Scan for the cell matching the given text and deliver its [X, Y] coordinate at center. 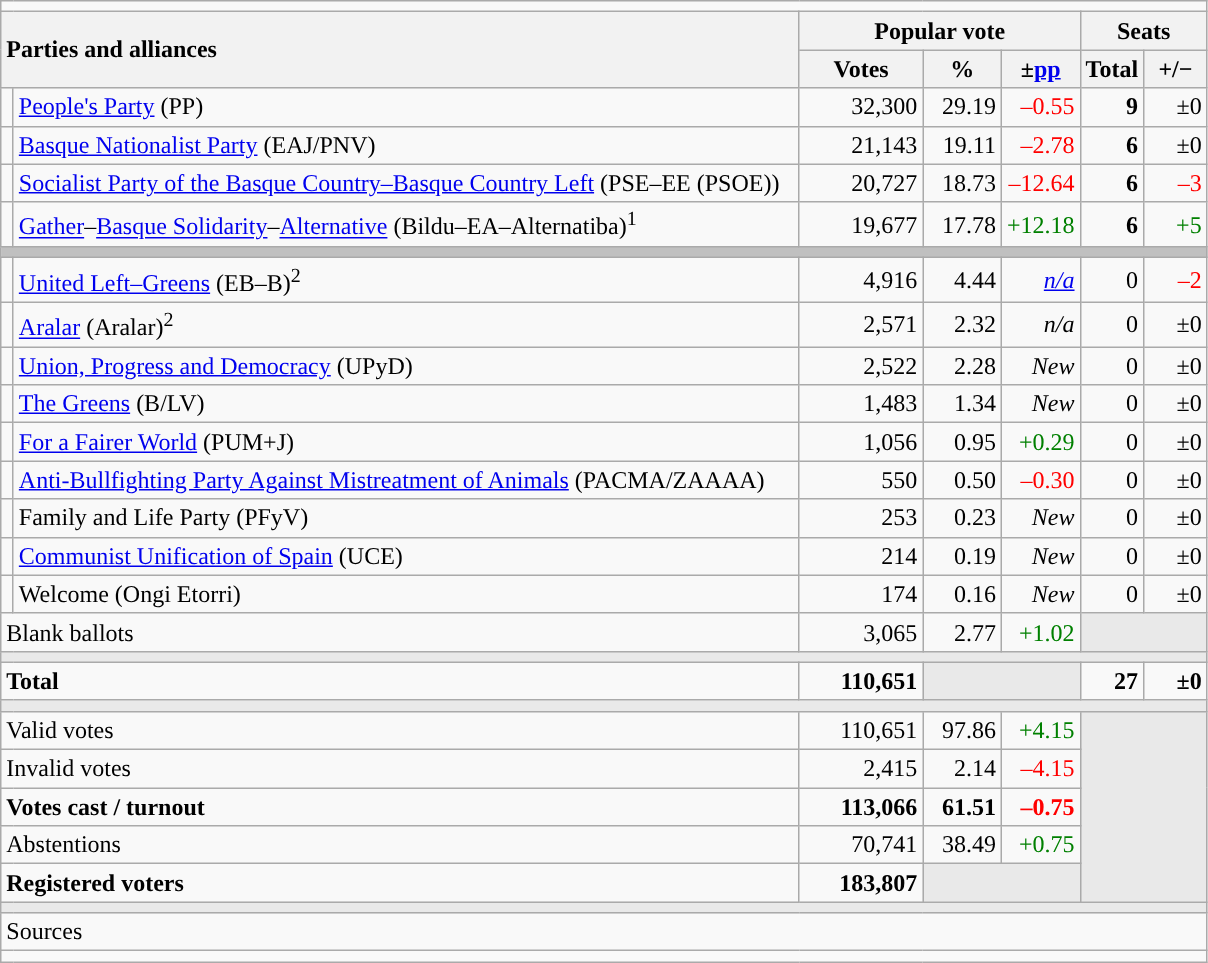
Welcome (Ongi Etorri) [406, 594]
550 [861, 480]
Abstentions [400, 845]
±pp [1040, 69]
18.73 [962, 183]
38.49 [962, 845]
Basque Nationalist Party (EAJ/PNV) [406, 145]
+4.15 [1040, 731]
Family and Life Party (PFyV) [406, 518]
The Greens (B/LV) [406, 404]
+0.75 [1040, 845]
21,143 [861, 145]
For a Fairer World (PUM+J) [406, 442]
+1.02 [1040, 632]
0.50 [962, 480]
29.19 [962, 107]
–0.30 [1040, 480]
Union, Progress and Democracy (UPyD) [406, 366]
–4.15 [1040, 769]
Votes cast / turnout [400, 807]
Communist Unification of Spain (UCE) [406, 556]
2,571 [861, 324]
3,065 [861, 632]
1,056 [861, 442]
0.95 [962, 442]
32,300 [861, 107]
27 [1112, 681]
United Left–Greens (EB–B)2 [406, 280]
Seats [1144, 31]
Anti-Bullfighting Party Against Mistreatment of Animals (PACMA/ZAAAA) [406, 480]
Valid votes [400, 731]
0.16 [962, 594]
+5 [1176, 224]
2.77 [962, 632]
0.19 [962, 556]
Blank ballots [400, 632]
–3 [1176, 183]
+12.18 [1040, 224]
2.28 [962, 366]
19.11 [962, 145]
Popular vote [940, 31]
–0.75 [1040, 807]
0.23 [962, 518]
20,727 [861, 183]
Aralar (Aralar)2 [406, 324]
253 [861, 518]
–2.78 [1040, 145]
1,483 [861, 404]
–0.55 [1040, 107]
Votes [861, 69]
17.78 [962, 224]
9 [1112, 107]
+0.29 [1040, 442]
19,677 [861, 224]
113,066 [861, 807]
–2 [1176, 280]
% [962, 69]
2.32 [962, 324]
1.34 [962, 404]
Registered voters [400, 883]
2.14 [962, 769]
Invalid votes [400, 769]
People's Party (PP) [406, 107]
+/− [1176, 69]
183,807 [861, 883]
61.51 [962, 807]
4,916 [861, 280]
70,741 [861, 845]
214 [861, 556]
4.44 [962, 280]
97.86 [962, 731]
Socialist Party of the Basque Country–Basque Country Left (PSE–EE (PSOE)) [406, 183]
Parties and alliances [400, 50]
–12.64 [1040, 183]
2,415 [861, 769]
Gather–Basque Solidarity–Alternative (Bildu–EA–Alternatiba)1 [406, 224]
2,522 [861, 366]
174 [861, 594]
Sources [604, 932]
